For the text-containing cell, return its midpoint in [X, Y] coordinate format. 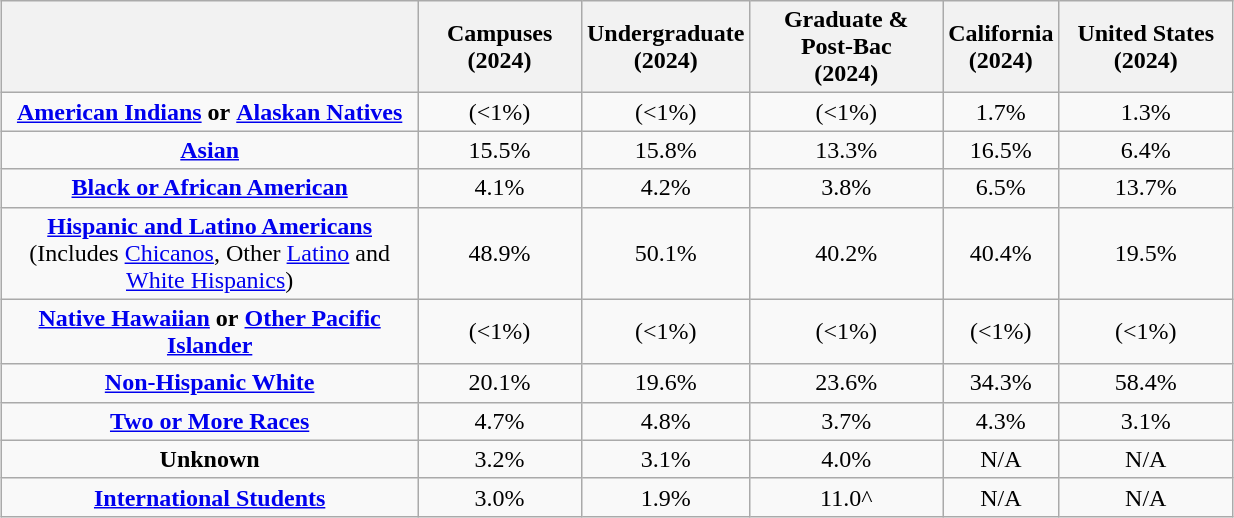
Campuses (2024) [500, 47]
15.5% [500, 150]
50.1% [665, 253]
40.4% [1001, 253]
International Students [210, 497]
4.2% [665, 188]
1.9% [665, 497]
19.5% [1146, 253]
Black or African American [210, 188]
3.7% [846, 421]
40.2% [846, 253]
11.0^ [846, 497]
23.6% [846, 383]
58.4% [1146, 383]
15.8% [665, 150]
34.3% [1001, 383]
California(2024) [1001, 47]
4.1% [500, 188]
48.9% [500, 253]
6.4% [1146, 150]
6.5% [1001, 188]
4.7% [500, 421]
1.7% [1001, 112]
4.0% [846, 459]
4.3% [1001, 421]
American Indians or Alaskan Natives [210, 112]
United States (2024) [1146, 47]
Unknown [210, 459]
Graduate & Post-Bac(2024) [846, 47]
Undergraduate(2024) [665, 47]
Native Hawaiian or Other Pacific Islander [210, 332]
4.8% [665, 421]
3.2% [500, 459]
Asian [210, 150]
20.1% [500, 383]
13.7% [1146, 188]
19.6% [665, 383]
Hispanic and Latino Americans(Includes Chicanos, Other Latino and White Hispanics) [210, 253]
1.3% [1146, 112]
Two or More Races [210, 421]
3.0% [500, 497]
13.3% [846, 150]
16.5% [1001, 150]
3.8% [846, 188]
Non-Hispanic White [210, 383]
